Find where the given text appears and provide that cell's center as [x, y] coordinate. 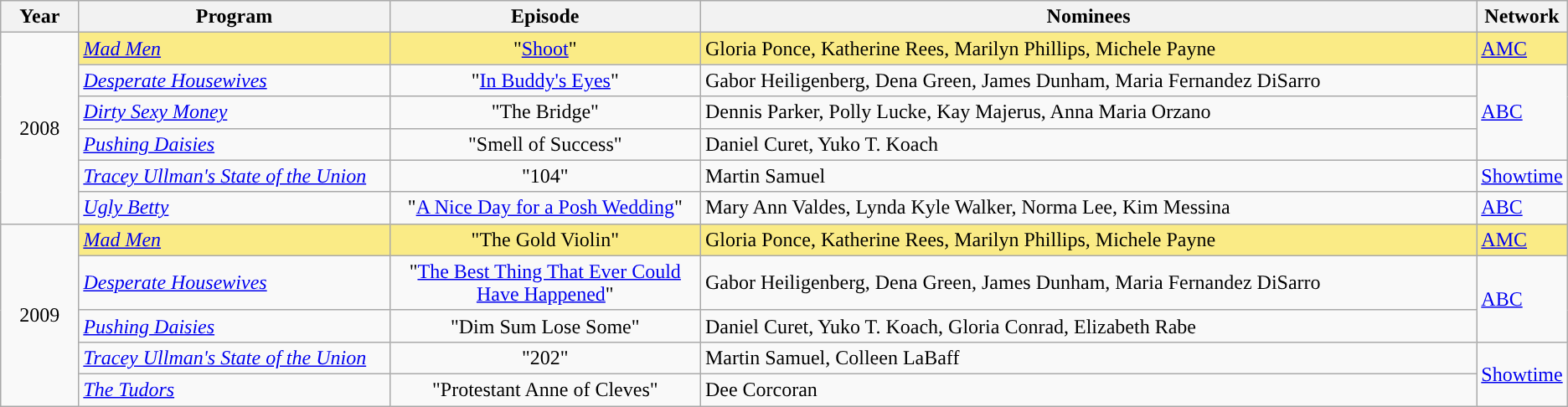
"104" [544, 176]
"The Bridge" [544, 112]
Episode [544, 17]
Nominees [1088, 17]
Dennis Parker, Polly Lucke, Kay Majerus, Anna Maria Orzano [1088, 112]
Network [1522, 17]
Martin Samuel, Colleen LaBaff [1088, 358]
Program [235, 17]
Daniel Curet, Yuko T. Koach [1088, 144]
"A Nice Day for a Posh Wedding" [544, 208]
"In Buddy's Eyes" [544, 80]
"Shoot" [544, 49]
Ugly Betty [235, 208]
"202" [544, 358]
Dirty Sexy Money [235, 112]
The Tudors [235, 389]
"Smell of Success" [544, 144]
"The Gold Violin" [544, 240]
"Protestant Anne of Cleves" [544, 389]
2008 [40, 128]
"Dim Sum Lose Some" [544, 326]
Year [40, 17]
Mary Ann Valdes, Lynda Kyle Walker, Norma Lee, Kim Messina [1088, 208]
Martin Samuel [1088, 176]
Dee Corcoran [1088, 389]
2009 [40, 315]
"The Best Thing That Ever Could Have Happened" [544, 283]
Daniel Curet, Yuko T. Koach, Gloria Conrad, Elizabeth Rabe [1088, 326]
